For the text-containing cell, return its midpoint in (x, y) coordinate format. 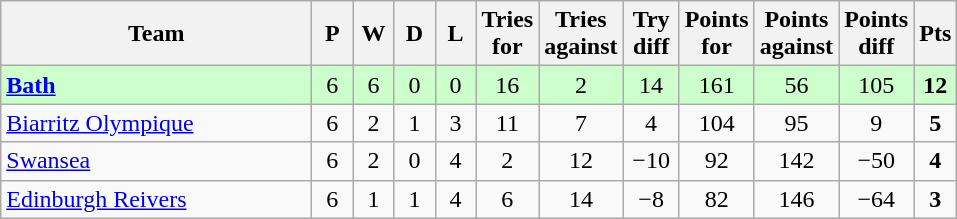
Points diff (876, 34)
7 (581, 123)
−8 (651, 199)
92 (716, 161)
142 (796, 161)
Biarritz Olympique (156, 123)
Team (156, 34)
−50 (876, 161)
11 (508, 123)
104 (716, 123)
Swansea (156, 161)
W (374, 34)
16 (508, 85)
Tries for (508, 34)
5 (936, 123)
Bath (156, 85)
L (456, 34)
161 (716, 85)
−64 (876, 199)
−10 (651, 161)
9 (876, 123)
Pts (936, 34)
Points for (716, 34)
Points against (796, 34)
82 (716, 199)
56 (796, 85)
Edinburgh Reivers (156, 199)
Try diff (651, 34)
105 (876, 85)
146 (796, 199)
Tries against (581, 34)
95 (796, 123)
D (414, 34)
P (332, 34)
